Search for the cell housing the specified text and yield its (x, y) center coordinate. 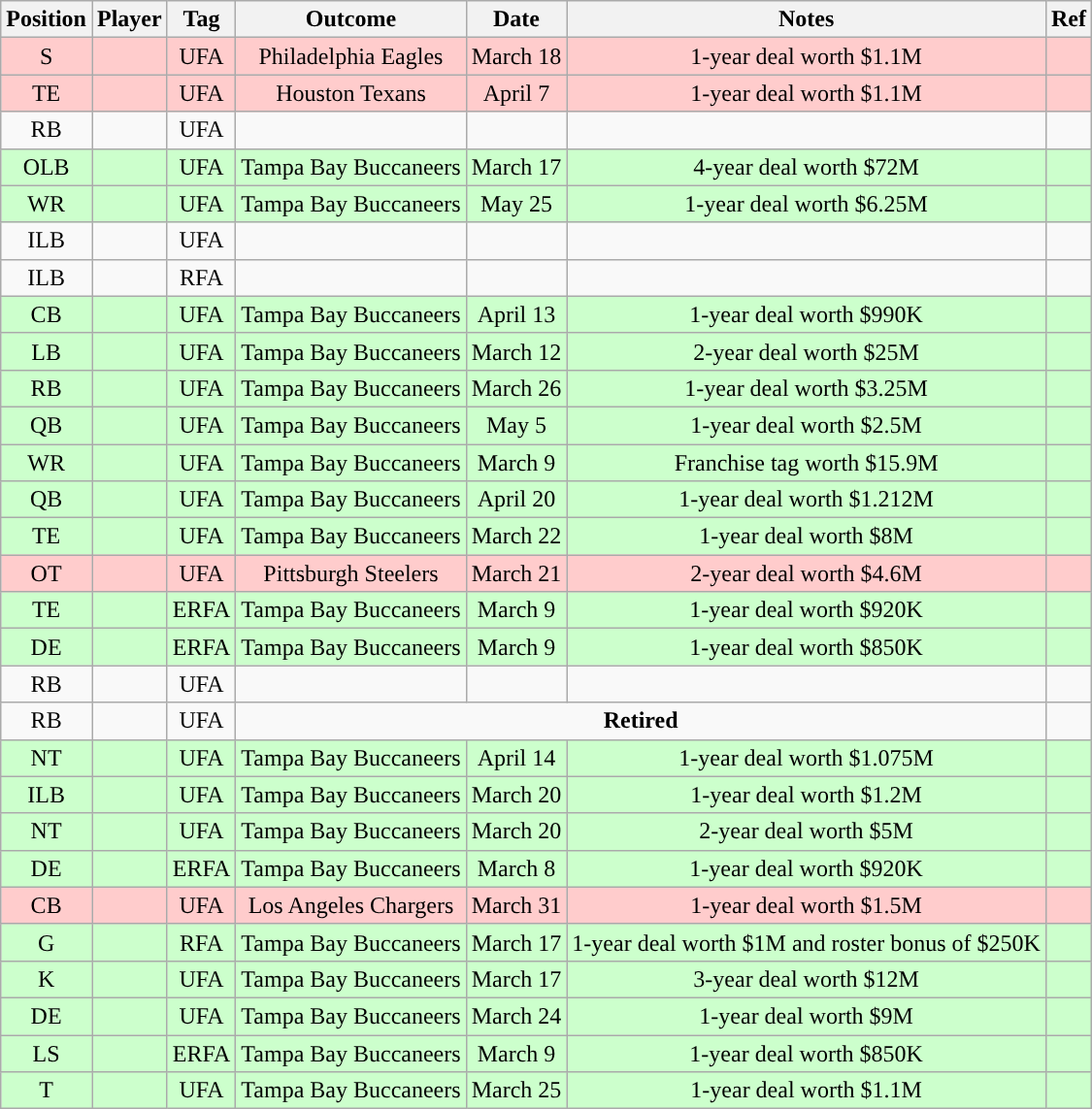
T (47, 1091)
Tag (202, 19)
K (47, 979)
April 20 (516, 500)
Outcome (351, 19)
1-year deal worth $990K (807, 314)
Franchise tag worth $15.9M (807, 463)
OT (47, 573)
March 24 (516, 1016)
Philadelphia Eagles (351, 56)
March 21 (516, 573)
3-year deal worth $12M (807, 979)
March 8 (516, 868)
4-year deal worth $72M (807, 167)
Date (516, 19)
1-year deal worth $1.212M (807, 500)
1-year deal worth $6.25M (807, 204)
1-year deal worth $8M (807, 537)
1-year deal worth $1.5M (807, 905)
Pittsburgh Steelers (351, 573)
March 25 (516, 1091)
May 25 (516, 204)
2-year deal worth $5M (807, 832)
OLB (47, 167)
Ref (1068, 19)
Los Angeles Chargers (351, 905)
Player (129, 19)
2-year deal worth $4.6M (807, 573)
1-year deal worth $3.25M (807, 388)
March 18 (516, 56)
1-year deal worth $9M (807, 1016)
2-year deal worth $25M (807, 351)
April 13 (516, 314)
March 26 (516, 388)
March 31 (516, 905)
Notes (807, 19)
May 5 (516, 425)
March 12 (516, 351)
Retired (641, 721)
1-year deal worth $1.075M (807, 758)
March 22 (516, 537)
LS (47, 1053)
1-year deal worth $2.5M (807, 425)
1-year deal worth $1.2M (807, 795)
Position (47, 19)
1-year deal worth $1M and roster bonus of $250K (807, 942)
S (47, 56)
LB (47, 351)
April 14 (516, 758)
G (47, 942)
April 7 (516, 93)
Houston Texans (351, 93)
